Determine the (x, y) coordinate at the center of the cell enclosing the given text.  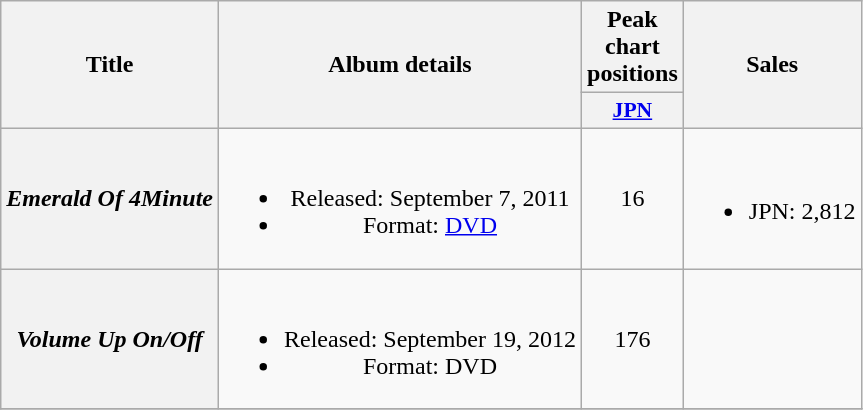
176 (633, 338)
Emerald Of 4Minute (110, 198)
JPN (633, 111)
Released: September 7, 2011Format: DVD (400, 198)
JPN: 2,812 (772, 198)
Title (110, 65)
Sales (772, 65)
Released: September 19, 2012Format: DVD (400, 338)
Album details (400, 65)
Volume Up On/Off (110, 338)
16 (633, 198)
Peak chart positions (633, 47)
